Locate the cell with the specified text and output its (X, Y) center coordinate. 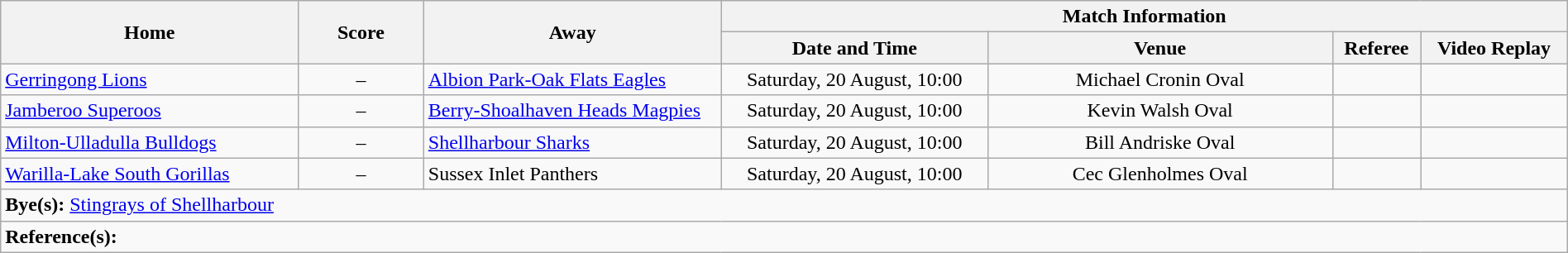
Referee (1376, 48)
Cec Glenholmes Oval (1159, 174)
Bye(s): Stingrays of Shellharbour (784, 205)
Bill Andriske Oval (1159, 142)
Date and Time (854, 48)
Berry-Shoalhaven Heads Magpies (572, 111)
Milton-Ulladulla Bulldogs (150, 142)
Venue (1159, 48)
Michael Cronin Oval (1159, 79)
Shellharbour Sharks (572, 142)
Sussex Inlet Panthers (572, 174)
Gerringong Lions (150, 79)
Home (150, 32)
Reference(s): (784, 236)
Video Replay (1494, 48)
Score (361, 32)
Match Information (1145, 17)
Warilla-Lake South Gorillas (150, 174)
Albion Park-Oak Flats Eagles (572, 79)
Away (572, 32)
Jamberoo Superoos (150, 111)
Kevin Walsh Oval (1159, 111)
